Find where the given text appears and provide that cell's center as (X, Y) coordinate. 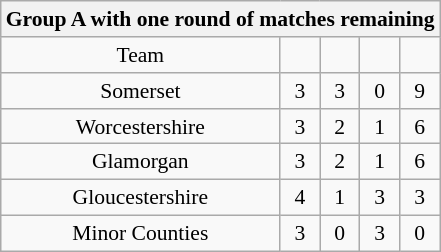
Somerset (140, 91)
Gloucestershire (140, 197)
Worcestershire (140, 126)
Minor Counties (140, 233)
4 (300, 197)
Team (140, 55)
Group A with one round of matches remaining (220, 19)
9 (420, 91)
Glamorgan (140, 162)
